Determine the (X, Y) coordinate at the center of the cell enclosing the given text.  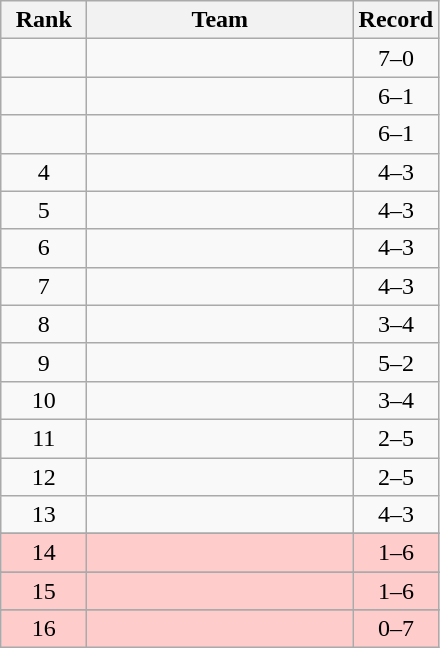
10 (44, 400)
6 (44, 248)
0–7 (396, 629)
8 (44, 324)
4 (44, 172)
9 (44, 362)
Rank (44, 20)
11 (44, 438)
13 (44, 515)
5–2 (396, 362)
12 (44, 477)
Record (396, 20)
5 (44, 210)
7–0 (396, 58)
15 (44, 591)
Team (220, 20)
7 (44, 286)
16 (44, 629)
14 (44, 553)
